Capture the cell that displays the provided text and extract its (X, Y) central coordinate. 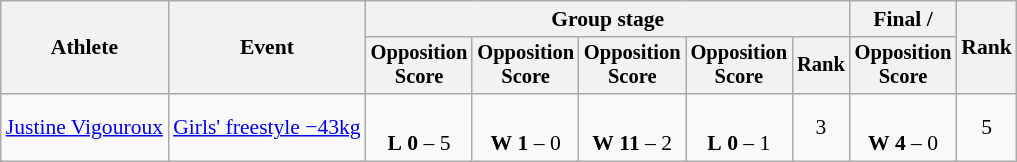
Final / (904, 19)
L 0 – 1 (740, 128)
Event (267, 48)
Athlete (84, 48)
W 1 – 0 (526, 128)
W 4 – 0 (904, 128)
Group stage (608, 19)
3 (821, 128)
Justine Vigouroux (84, 128)
L 0 – 5 (420, 128)
Girls' freestyle −43kg (267, 128)
5 (986, 128)
W 11 – 2 (632, 128)
